Identify which cell holds the provided text, then report its (x, y) central coordinate. 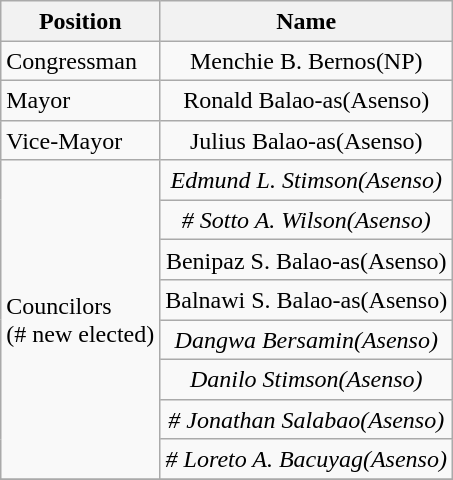
Vice-Mayor (80, 140)
Danilo Stimson(Asenso) (306, 379)
Edmund L. Stimson(Asenso) (306, 180)
Benipaz S. Balao-as(Asenso) (306, 260)
Position (80, 21)
Councilors(# new elected) (80, 320)
# Loreto A. Bacuyag(Asenso) (306, 459)
# Jonathan Salabao(Asenso) (306, 419)
Mayor (80, 100)
# Sotto A. Wilson(Asenso) (306, 220)
Congressman (80, 61)
Dangwa Bersamin(Asenso) (306, 340)
Name (306, 21)
Balnawi S. Balao-as(Asenso) (306, 300)
Julius Balao-as(Asenso) (306, 140)
Menchie B. Bernos(NP) (306, 61)
Ronald Balao-as(Asenso) (306, 100)
